Search for the cell housing the specified text and yield its [X, Y] center coordinate. 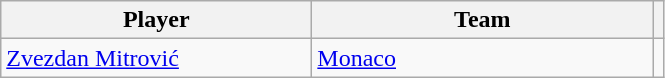
Player [156, 20]
Team [482, 20]
Monaco [482, 58]
Zvezdan Mitrović [156, 58]
